Extract the [X, Y] coordinate from the center of the cell holding the provided text.  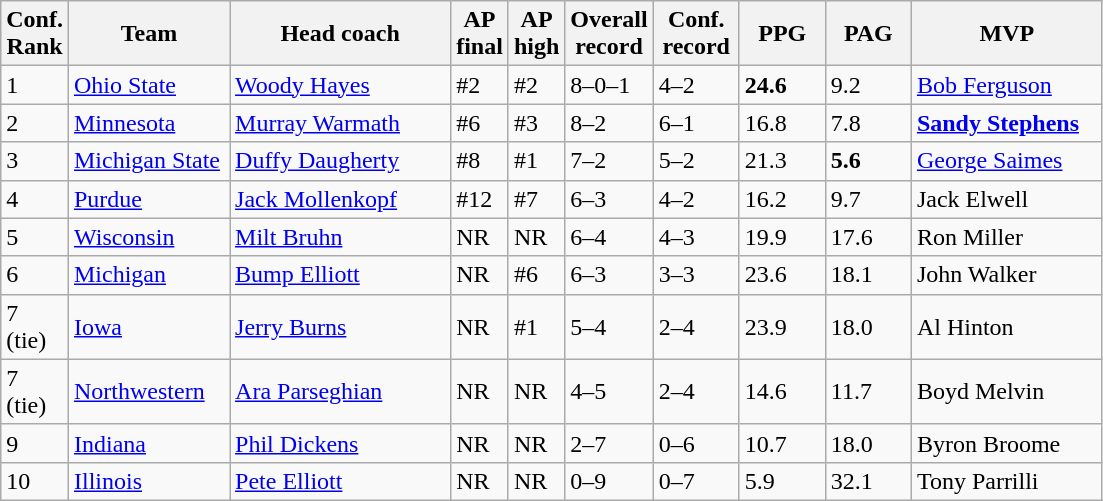
0–7 [696, 481]
0–6 [696, 443]
Indiana [148, 443]
5.6 [868, 161]
Murray Warmath [340, 123]
#12 [480, 199]
11.7 [868, 392]
8–0–1 [609, 85]
MVP [1006, 34]
Jerry Burns [340, 326]
Jack Elwell [1006, 199]
Team [148, 34]
AP final [480, 34]
Michigan [148, 275]
6 [35, 275]
Sandy Stephens [1006, 123]
2 [35, 123]
5–4 [609, 326]
Illinois [148, 481]
5 [35, 237]
3–3 [696, 275]
Purdue [148, 199]
Minnesota [148, 123]
Conf. Rank [35, 34]
3 [35, 161]
Iowa [148, 326]
#8 [480, 161]
#7 [536, 199]
10.7 [782, 443]
24.6 [782, 85]
Michigan State [148, 161]
George Saimes [1006, 161]
Conf. record [696, 34]
7.8 [868, 123]
32.1 [868, 481]
Bob Ferguson [1006, 85]
4 [35, 199]
9.2 [868, 85]
6–4 [609, 237]
10 [35, 481]
16.8 [782, 123]
AP high [536, 34]
0–9 [609, 481]
Jack Mollenkopf [340, 199]
PPG [782, 34]
1 [35, 85]
Overall record [609, 34]
Al Hinton [1006, 326]
23.9 [782, 326]
PAG [868, 34]
4–5 [609, 392]
Ara Parseghian [340, 392]
17.6 [868, 237]
Bump Elliott [340, 275]
Phil Dickens [340, 443]
23.6 [782, 275]
9.7 [868, 199]
#3 [536, 123]
4–3 [696, 237]
Northwestern [148, 392]
16.2 [782, 199]
Milt Bruhn [340, 237]
Head coach [340, 34]
2–7 [609, 443]
Wisconsin [148, 237]
John Walker [1006, 275]
Pete Elliott [340, 481]
18.1 [868, 275]
5–2 [696, 161]
8–2 [609, 123]
Duffy Daugherty [340, 161]
Ron Miller [1006, 237]
21.3 [782, 161]
Tony Parrilli [1006, 481]
Boyd Melvin [1006, 392]
6–1 [696, 123]
14.6 [782, 392]
9 [35, 443]
Ohio State [148, 85]
Woody Hayes [340, 85]
Byron Broome [1006, 443]
19.9 [782, 237]
7–2 [609, 161]
5.9 [782, 481]
